Find where the given text appears and provide that cell's center as (X, Y) coordinate. 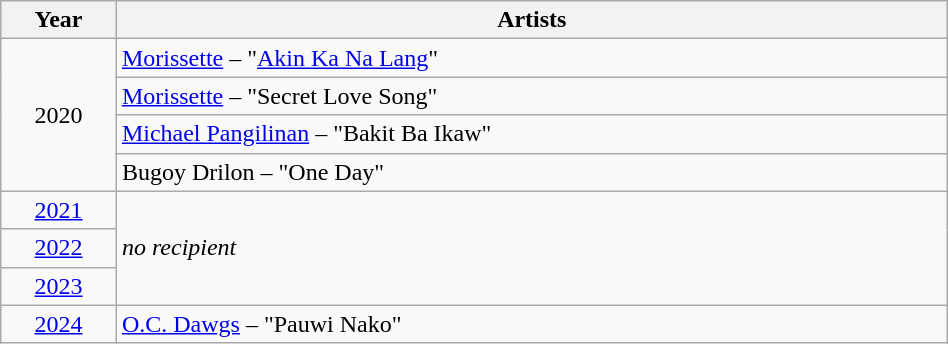
Artists (532, 20)
2020 (59, 115)
Year (59, 20)
2023 (59, 286)
2022 (59, 248)
Michael Pangilinan – "Bakit Ba Ikaw" (532, 134)
2024 (59, 324)
no recipient (532, 248)
Morissette – "Secret Love Song" (532, 96)
Morissette – "Akin Ka Na Lang" (532, 58)
Bugoy Drilon – "One Day" (532, 172)
2021 (59, 210)
O.C. Dawgs – "Pauwi Nako" (532, 324)
